Locate the cell with the specified text and output its (x, y) center coordinate. 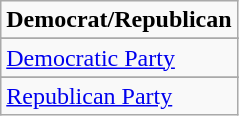
Democratic Party (119, 58)
Republican Party (119, 96)
Democrat/Republican (119, 20)
